Search for the cell housing the specified text and yield its (X, Y) center coordinate. 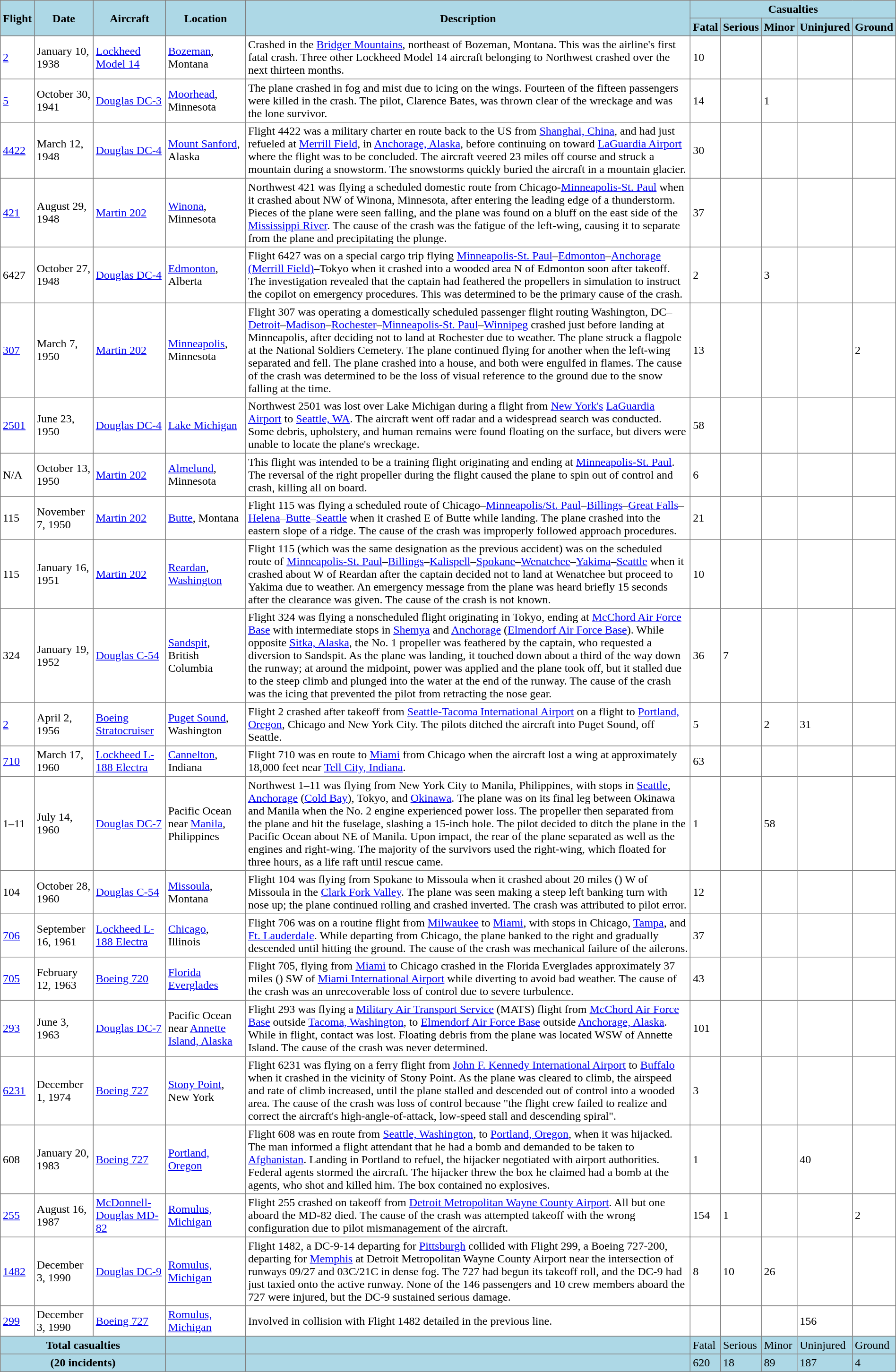
40 (825, 1159)
September 16, 1961 (64, 935)
187 (825, 1363)
Stony Point, New York (205, 1091)
Mount Sanford, Alaska (205, 150)
14 (706, 101)
620 (706, 1363)
Winona, Minnesota (205, 213)
104 (17, 892)
299 (17, 1321)
706 (17, 935)
February 12, 1963 (64, 979)
June 3, 1963 (64, 1028)
(20 incidents) (83, 1363)
August 29, 1948 (64, 213)
63 (706, 761)
Flight (17, 18)
30 (706, 150)
LockheedModel 14 (129, 58)
Boeing Stratocruiser (129, 724)
Puget Sound, Washington (205, 724)
Bozeman, Montana (205, 58)
Almelund, Minnesota (205, 475)
Minneapolis, Minnesota (205, 350)
4422 (17, 150)
Sandspit, British Columbia (205, 656)
Portland, Oregon (205, 1159)
26 (779, 1271)
18 (741, 1363)
Date (64, 18)
36 (706, 656)
608 (17, 1159)
307 (17, 350)
Cannelton, Indiana (205, 761)
421 (17, 213)
1482 (17, 1271)
Description (468, 18)
January 20, 1983 (64, 1159)
Douglas DC-3 (129, 101)
Moorhead, Minnesota (205, 101)
October 30, 1941 (64, 101)
McDonnell-Douglas MD-82 (129, 1216)
January 19, 1952 (64, 656)
Boeing 720 (129, 979)
Reardan, Washington (205, 574)
January 16, 1951 (64, 574)
1–11 (17, 823)
August 16, 1987 (64, 1216)
Edmonton, Alberta (205, 275)
Butte, Montana (205, 518)
156 (825, 1321)
12 (706, 892)
21 (706, 518)
4 (874, 1363)
Location (205, 18)
Chicago, Illinois (205, 935)
March 12, 1948 (64, 150)
8 (706, 1271)
2501 (17, 425)
Pacific Oceannear Annette Island, Alaska (205, 1028)
Total casualties (83, 1345)
N/A (17, 475)
Florida Everglades (205, 979)
June 23, 1950 (64, 425)
31 (825, 724)
13 (706, 350)
255 (17, 1216)
Pacific Ocean near Manila, Philippines (205, 823)
6427 (17, 275)
March 17, 1960 (64, 761)
October 27, 1948 (64, 275)
October 13, 1950 (64, 475)
March 7, 1950 (64, 350)
Casualties (793, 9)
43 (706, 979)
101 (706, 1028)
December 1, 1974 (64, 1091)
January 10, 1938 (64, 58)
Lake Michigan (205, 425)
710 (17, 761)
July 14, 1960 (64, 823)
October 28, 1960 (64, 892)
Missoula, Montana (205, 892)
293 (17, 1028)
April 2, 1956 (64, 724)
89 (779, 1363)
7 (741, 656)
705 (17, 979)
Douglas DC-9 (129, 1271)
324 (17, 656)
154 (706, 1216)
November 7, 1950 (64, 518)
Aircraft (129, 18)
6231 (17, 1091)
6 (706, 475)
Involved in collision with Flight 1482 detailed in the previous line. (468, 1321)
Flight 710 was en route to Miami from Chicago when the aircraft lost a wing at approximately 18,000 feet near Tell City, Indiana. (468, 761)
